Locate the cell with the specified text and output its (X, Y) center coordinate. 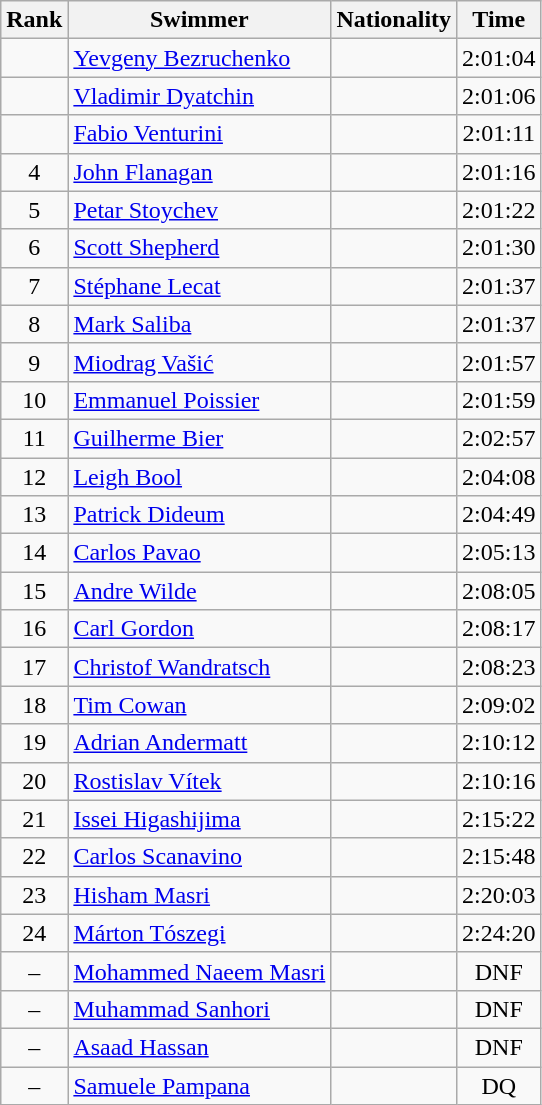
Petar Stoychev (200, 210)
2:01:04 (499, 58)
5 (34, 210)
Samuele Pampana (200, 1085)
2:01:06 (499, 96)
6 (34, 248)
Time (499, 20)
2:01:22 (499, 210)
Scott Shepherd (200, 248)
2:08:17 (499, 629)
Carlos Scanavino (200, 857)
2:10:16 (499, 781)
20 (34, 781)
15 (34, 591)
Stéphane Lecat (200, 286)
2:01:59 (499, 400)
Tim Cowan (200, 705)
22 (34, 857)
John Flanagan (200, 172)
Mark Saliba (200, 324)
Christof Wandratsch (200, 667)
7 (34, 286)
DQ (499, 1085)
2:15:48 (499, 857)
2:10:12 (499, 743)
Rank (34, 20)
Miodrag Vašić (200, 362)
11 (34, 438)
Adrian Andermatt (200, 743)
21 (34, 819)
Patrick Dideum (200, 515)
2:24:20 (499, 933)
2:20:03 (499, 895)
23 (34, 895)
2:15:22 (499, 819)
2:01:57 (499, 362)
8 (34, 324)
Mohammed Naeem Masri (200, 971)
13 (34, 515)
Asaad Hassan (200, 1047)
2:08:05 (499, 591)
9 (34, 362)
Yevgeny Bezruchenko (200, 58)
Leigh Bool (200, 477)
12 (34, 477)
2:08:23 (499, 667)
Rostislav Vítek (200, 781)
Carl Gordon (200, 629)
Issei Higashijima (200, 819)
2:01:30 (499, 248)
Guilherme Bier (200, 438)
18 (34, 705)
Carlos Pavao (200, 553)
Fabio Venturini (200, 134)
Hisham Masri (200, 895)
Swimmer (200, 20)
19 (34, 743)
2:04:08 (499, 477)
14 (34, 553)
4 (34, 172)
17 (34, 667)
Nationality (394, 20)
2:04:49 (499, 515)
2:09:02 (499, 705)
Emmanuel Poissier (200, 400)
Andre Wilde (200, 591)
Muhammad Sanhori (200, 1009)
Vladimir Dyatchin (200, 96)
16 (34, 629)
2:01:16 (499, 172)
Márton Tószegi (200, 933)
24 (34, 933)
10 (34, 400)
2:05:13 (499, 553)
2:02:57 (499, 438)
2:01:11 (499, 134)
